Extract the (x, y) coordinate from the center of the cell holding the provided text.  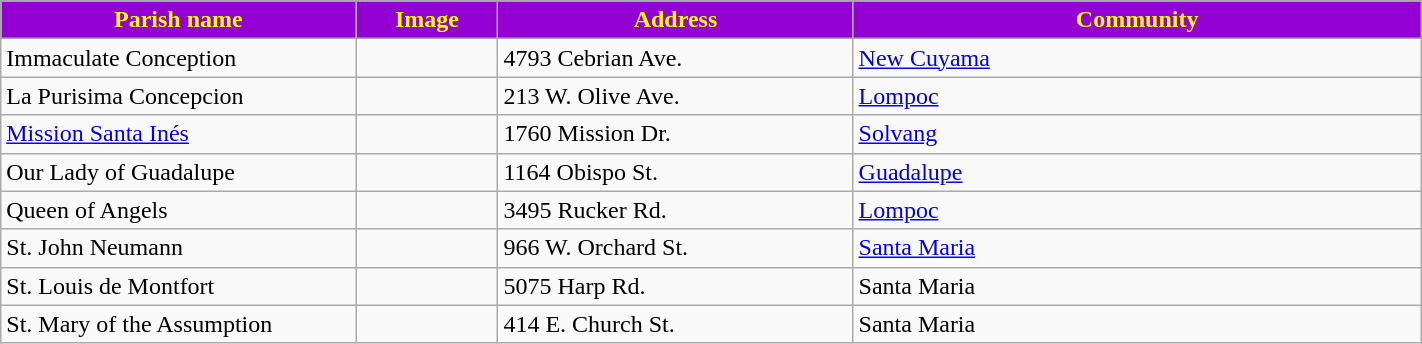
Guadalupe (1137, 172)
1164 Obispo St. (676, 172)
New Cuyama (1137, 58)
1760 Mission Dr. (676, 134)
Solvang (1137, 134)
Parish name (178, 20)
Our Lady of Guadalupe (178, 172)
3495 Rucker Rd. (676, 210)
213 W. Olive Ave. (676, 96)
Immaculate Conception (178, 58)
414 E. Church St. (676, 324)
Mission Santa Inés (178, 134)
St. Louis de Montfort (178, 286)
Queen of Angels (178, 210)
St. John Neumann (178, 248)
Address (676, 20)
La Purisima Concepcion (178, 96)
Community (1137, 20)
St. Mary of the Assumption (178, 324)
966 W. Orchard St. (676, 248)
4793 Cebrian Ave. (676, 58)
5075 Harp Rd. (676, 286)
Image (427, 20)
